Determine the [X, Y] coordinate at the center of the cell enclosing the given text.  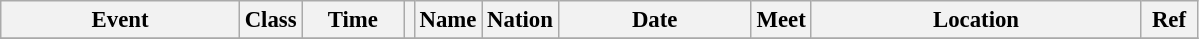
Ref [1169, 20]
Event [120, 20]
Meet [781, 20]
Name [448, 20]
Class [270, 20]
Location [976, 20]
Nation [520, 20]
Date [654, 20]
Time [353, 20]
